Return (X, Y) of the center of cell containing provided text 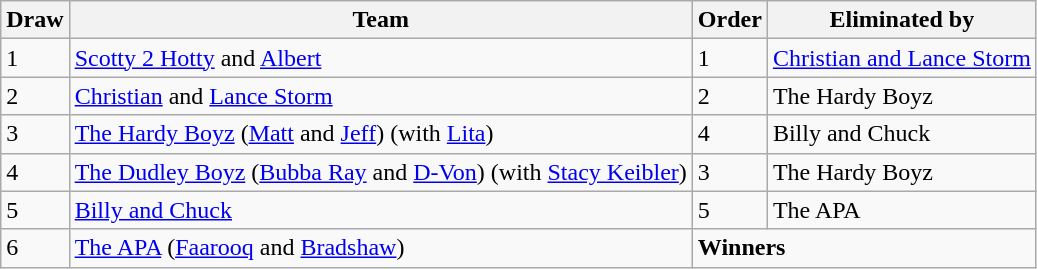
Winners (864, 248)
The Dudley Boyz (Bubba Ray and D-Von) (with Stacy Keibler) (380, 172)
Order (730, 20)
6 (35, 248)
Draw (35, 20)
The APA (Faarooq and Bradshaw) (380, 248)
The APA (902, 210)
Eliminated by (902, 20)
Scotty 2 Hotty and Albert (380, 58)
The Hardy Boyz (Matt and Jeff) (with Lita) (380, 134)
Team (380, 20)
